Return the [x, y] coordinate for the center point of the cell that contains the specified text.  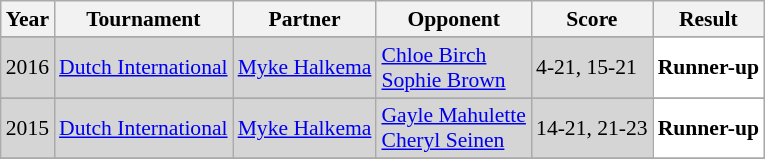
14-21, 21-23 [592, 128]
4-21, 15-21 [592, 68]
Tournament [144, 19]
Opponent [454, 19]
Score [592, 19]
Year [28, 19]
Chloe Birch Sophie Brown [454, 68]
Partner [305, 19]
2016 [28, 68]
2015 [28, 128]
Result [708, 19]
Gayle Mahulette Cheryl Seinen [454, 128]
